Find where the given text appears and provide that cell's center as (x, y) coordinate. 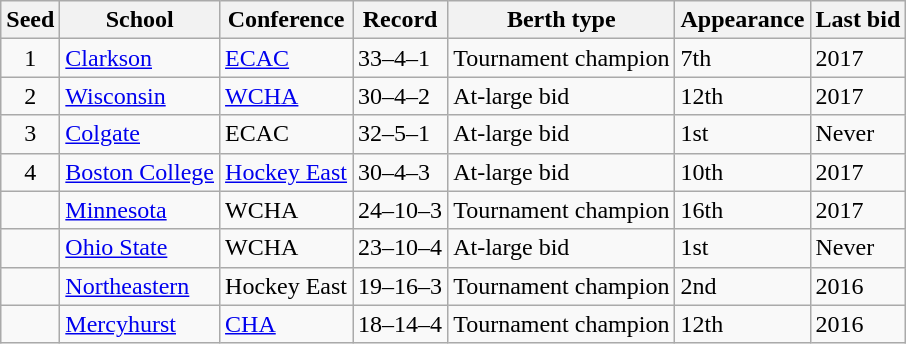
Ohio State (140, 248)
Conference (286, 20)
33–4–1 (400, 58)
Clarkson (140, 58)
2 (30, 96)
Northeastern (140, 286)
Mercyhurst (140, 324)
2nd (742, 286)
7th (742, 58)
Boston College (140, 172)
4 (30, 172)
32–5–1 (400, 134)
CHA (286, 324)
18–14–4 (400, 324)
23–10–4 (400, 248)
30–4–2 (400, 96)
3 (30, 134)
Seed (30, 20)
Last bid (858, 20)
Berth type (562, 20)
30–4–3 (400, 172)
24–10–3 (400, 210)
16th (742, 210)
1 (30, 58)
Wisconsin (140, 96)
School (140, 20)
Record (400, 20)
19–16–3 (400, 286)
Appearance (742, 20)
Colgate (140, 134)
Minnesota (140, 210)
10th (742, 172)
